Identify which cell holds the provided text, then report its [x, y] central coordinate. 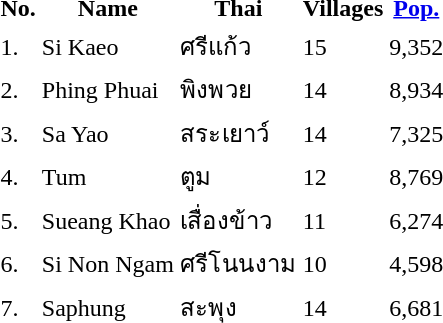
เสื่องข้าว [238, 220]
15 [342, 46]
สระเยาว์ [238, 133]
Si Non Ngam [108, 264]
Phing Phuai [108, 90]
ศรีโนนงาม [238, 264]
10 [342, 264]
ตูม [238, 176]
ศรีแก้ว [238, 46]
Sa Yao [108, 133]
พิงพวย [238, 90]
Sueang Khao [108, 220]
Si Kaeo [108, 46]
11 [342, 220]
Tum [108, 176]
12 [342, 176]
